Find where the given text appears and provide that cell's center as (x, y) coordinate. 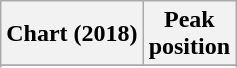
Chart (2018) (72, 34)
Peak position (189, 34)
